Determine the [X, Y] coordinate at the center of the cell enclosing the given text.  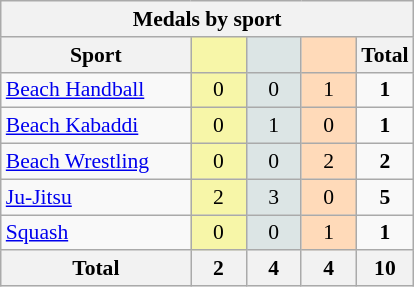
Medals by sport [208, 19]
Beach Kabaddi [96, 126]
Beach Wrestling [96, 162]
Ju-Jitsu [96, 197]
Sport [96, 55]
10 [384, 269]
Squash [96, 233]
Beach Handball [96, 90]
5 [384, 197]
3 [274, 197]
